Capture the cell that displays the provided text and extract its (x, y) central coordinate. 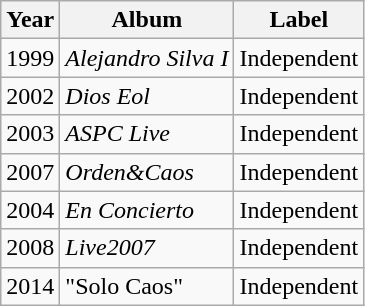
2008 (30, 248)
2004 (30, 210)
1999 (30, 58)
2002 (30, 96)
Year (30, 20)
Alejandro Silva I (147, 58)
Live2007 (147, 248)
En Concierto (147, 210)
ASPC Live (147, 134)
Label (299, 20)
Album (147, 20)
Orden&Caos (147, 172)
Dios Eol (147, 96)
2007 (30, 172)
2014 (30, 286)
"Solo Caos" (147, 286)
2003 (30, 134)
